Scan for the cell matching the given text and deliver its [x, y] coordinate at center. 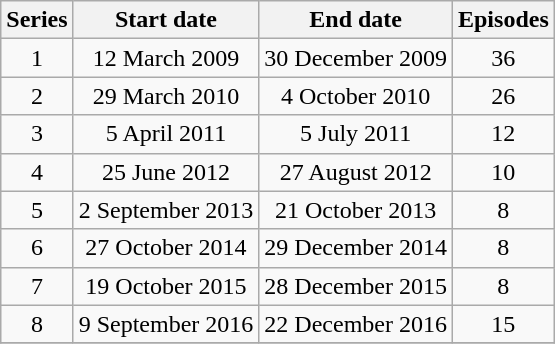
30 December 2009 [356, 58]
5 [37, 210]
28 December 2015 [356, 286]
29 March 2010 [166, 96]
12 [503, 134]
27 August 2012 [356, 172]
19 October 2015 [166, 286]
9 September 2016 [166, 324]
4 [37, 172]
1 [37, 58]
4 October 2010 [356, 96]
2 September 2013 [166, 210]
Episodes [503, 20]
Series [37, 20]
5 July 2011 [356, 134]
27 October 2014 [166, 248]
Start date [166, 20]
21 October 2013 [356, 210]
12 March 2009 [166, 58]
6 [37, 248]
End date [356, 20]
22 December 2016 [356, 324]
26 [503, 96]
3 [37, 134]
2 [37, 96]
5 April 2011 [166, 134]
36 [503, 58]
7 [37, 286]
29 December 2014 [356, 248]
25 June 2012 [166, 172]
15 [503, 324]
10 [503, 172]
